Search for the cell housing the specified text and yield its (x, y) center coordinate. 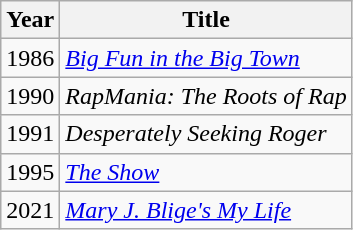
Big Fun in the Big Town (206, 58)
1995 (30, 172)
1986 (30, 58)
RapMania: The Roots of Rap (206, 96)
Title (206, 20)
Desperately Seeking Roger (206, 134)
2021 (30, 210)
1990 (30, 96)
Year (30, 20)
The Show (206, 172)
Mary J. Blige's My Life (206, 210)
1991 (30, 134)
